Output the (x, y) coordinate of the center of the cell containing the given text.  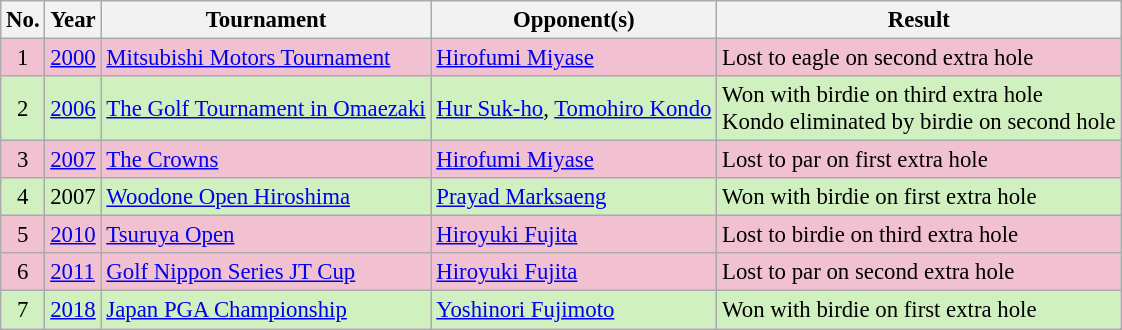
Tournament (266, 20)
6 (23, 273)
2 (23, 108)
Hur Suk-ho, Tomohiro Kondo (574, 108)
Result (919, 20)
Yoshinori Fujimoto (574, 310)
Lost to eagle on second extra hole (919, 58)
Year (73, 20)
1 (23, 58)
Lost to par on second extra hole (919, 273)
Prayad Marksaeng (574, 197)
2010 (73, 235)
2018 (73, 310)
Woodone Open Hiroshima (266, 197)
Won with birdie on third extra holeKondo eliminated by birdie on second hole (919, 108)
2011 (73, 273)
2006 (73, 108)
The Crowns (266, 160)
2000 (73, 58)
Golf Nippon Series JT Cup (266, 273)
Japan PGA Championship (266, 310)
Mitsubishi Motors Tournament (266, 58)
4 (23, 197)
Tsuruya Open (266, 235)
No. (23, 20)
Opponent(s) (574, 20)
Lost to par on first extra hole (919, 160)
3 (23, 160)
The Golf Tournament in Omaezaki (266, 108)
7 (23, 310)
Lost to birdie on third extra hole (919, 235)
5 (23, 235)
